Provide the [x, y] coordinate of the cell's center where the given text is located.  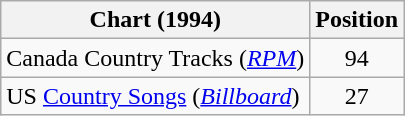
US Country Songs (Billboard) [156, 96]
27 [357, 96]
Chart (1994) [156, 20]
94 [357, 58]
Position [357, 20]
Canada Country Tracks (RPM) [156, 58]
